Capture the cell that displays the provided text and extract its (x, y) central coordinate. 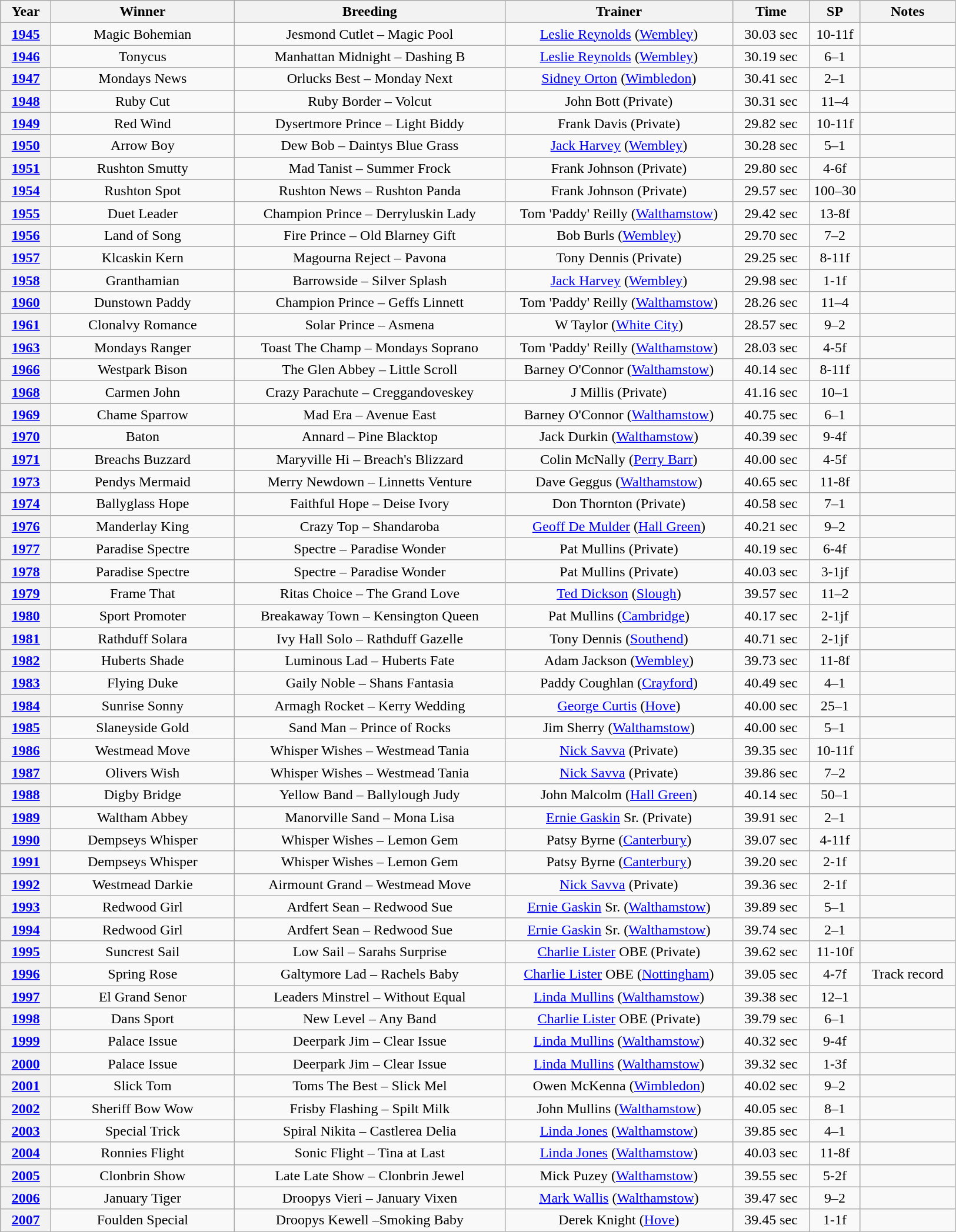
1950 (26, 146)
Breeding (369, 12)
1988 (26, 795)
Ruby Cut (142, 101)
6-4f (835, 549)
Track record (907, 974)
Waltham Abbey (142, 817)
Digby Bridge (142, 795)
Crazy Top – Shandaroba (369, 526)
January Tiger (142, 1198)
Sidney Orton (Wimbledon) (619, 79)
40.02 sec (771, 1086)
1966 (26, 370)
1998 (26, 1019)
Sport Promoter (142, 616)
40.75 sec (771, 415)
Magourna Reject – Pavona (369, 258)
Manorville Sand – Mona Lisa (369, 817)
Spiral Nikita – Castlerea Delia (369, 1131)
1982 (26, 661)
Clonbrin Show (142, 1176)
1963 (26, 348)
39.73 sec (771, 661)
3-1jf (835, 571)
4-6f (835, 168)
29.98 sec (771, 281)
28.57 sec (771, 325)
2000 (26, 1064)
28.03 sec (771, 348)
Sonic Flight – Tina at Last (369, 1153)
Klcaskin Kern (142, 258)
Armagh Rocket – Kerry Wedding (369, 706)
John Bott (Private) (619, 101)
Dave Geggus (Walthamstow) (619, 482)
Ernie Gaskin Sr. (Private) (619, 817)
29.25 sec (771, 258)
Droopys Vieri – January Vixen (369, 1198)
Crazy Parachute – Creggandoveskey (369, 392)
John Malcolm (Hall Green) (619, 795)
Year (26, 12)
Foulden Special (142, 1220)
11–2 (835, 593)
Frame That (142, 593)
39.05 sec (771, 974)
12–1 (835, 997)
Chame Sparrow (142, 415)
29.80 sec (771, 168)
J Millis (Private) (619, 392)
2001 (26, 1086)
Westpark Bison (142, 370)
1980 (26, 616)
Annard – Pine Blacktop (369, 437)
2002 (26, 1109)
39.55 sec (771, 1176)
39.79 sec (771, 1019)
29.57 sec (771, 191)
1961 (26, 325)
1955 (26, 213)
1994 (26, 929)
Galtymore Lad – Rachels Baby (369, 974)
40.32 sec (771, 1041)
5-2f (835, 1176)
Slick Tom (142, 1086)
Derek Knight (Hove) (619, 1220)
39.36 sec (771, 884)
1978 (26, 571)
Fire Prince – Old Blarney Gift (369, 235)
29.70 sec (771, 235)
Ritas Choice – The Grand Love (369, 593)
40.19 sec (771, 549)
1976 (26, 526)
Orlucks Best – Monday Next (369, 79)
1993 (26, 907)
Winner (142, 12)
Rushton Spot (142, 191)
40.58 sec (771, 504)
28.26 sec (771, 303)
Manhattan Midnight – Dashing B (369, 56)
40.05 sec (771, 1109)
1984 (26, 706)
The Glen Abbey – Little Scroll (369, 370)
10–1 (835, 392)
Charlie Lister OBE (Nottingham) (619, 974)
1-3f (835, 1064)
George Curtis (Hove) (619, 706)
Baton (142, 437)
Mick Puzey (Walthamstow) (619, 1176)
Suncrest Sail (142, 951)
Bob Burls (Wembley) (619, 235)
30.31 sec (771, 101)
1969 (26, 415)
1948 (26, 101)
Westmead Move (142, 750)
Mondays Ranger (142, 348)
1956 (26, 235)
Solar Prince – Asmena (369, 325)
1990 (26, 840)
Colin McNally (Perry Barr) (619, 459)
29.42 sec (771, 213)
Clonalvy Romance (142, 325)
4-11f (835, 840)
Barrowside – Silver Splash (369, 281)
Droopys Kewell –Smoking Baby (369, 1220)
Time (771, 12)
Huberts Shade (142, 661)
Pendys Mermaid (142, 482)
Frisby Flashing – Spilt Milk (369, 1109)
Tonycus (142, 56)
1977 (26, 549)
Champion Prince – Derryluskin Lady (369, 213)
Dysertmore Prince – Light Biddy (369, 123)
1971 (26, 459)
Sunrise Sonny (142, 706)
Yellow Band – Ballylough Judy (369, 795)
1945 (26, 34)
Ivy Hall Solo – Rathduff Gazelle (369, 638)
Don Thornton (Private) (619, 504)
7–1 (835, 504)
Sand Man – Prince of Rocks (369, 728)
1986 (26, 750)
1989 (26, 817)
29.82 sec (771, 123)
Duet Leader (142, 213)
1987 (26, 773)
39.89 sec (771, 907)
1992 (26, 884)
39.35 sec (771, 750)
1981 (26, 638)
Ted Dickson (Slough) (619, 593)
Jim Sherry (Walthamstow) (619, 728)
1985 (26, 728)
Late Late Show – Clonbrin Jewel (369, 1176)
Jesmond Cutlet – Magic Pool (369, 34)
Paddy Coughlan (Crayford) (619, 683)
John Mullins (Walthamstow) (619, 1109)
1970 (26, 437)
Faithful Hope – Deise Ivory (369, 504)
1949 (26, 123)
25–1 (835, 706)
40.17 sec (771, 616)
Owen McKenna (Wimbledon) (619, 1086)
Dans Sport (142, 1019)
39.57 sec (771, 593)
40.71 sec (771, 638)
Gaily Noble – Shans Fantasia (369, 683)
New Level – Any Band (369, 1019)
Rushton Smutty (142, 168)
1996 (26, 974)
39.32 sec (771, 1064)
1968 (26, 392)
2007 (26, 1220)
1957 (26, 258)
Frank Davis (Private) (619, 123)
Tony Dennis (Private) (619, 258)
40.21 sec (771, 526)
Champion Prince – Geffs Linnett (369, 303)
40.65 sec (771, 482)
8–1 (835, 1109)
13-8f (835, 213)
Spring Rose (142, 974)
Toms The Best – Slick Mel (369, 1086)
Airmount Grand – Westmead Move (369, 884)
2004 (26, 1153)
30.28 sec (771, 146)
Carmen John (142, 392)
11-10f (835, 951)
Toast The Champ – Mondays Soprano (369, 348)
Ruby Border – Volcut (369, 101)
Flying Duke (142, 683)
30.41 sec (771, 79)
Jack Durkin (Walthamstow) (619, 437)
Leaders Minstrel – Without Equal (369, 997)
Slaneyside Gold (142, 728)
39.20 sec (771, 862)
Arrow Boy (142, 146)
Special Trick (142, 1131)
Sheriff Bow Wow (142, 1109)
39.86 sec (771, 773)
1997 (26, 997)
1983 (26, 683)
1946 (26, 56)
Westmead Darkie (142, 884)
Red Wind (142, 123)
Tony Dennis (Southend) (619, 638)
39.45 sec (771, 1220)
Rushton News – Rushton Panda (369, 191)
39.38 sec (771, 997)
50–1 (835, 795)
Granthamian (142, 281)
Rathduff Solara (142, 638)
Trainer (619, 12)
1999 (26, 1041)
39.74 sec (771, 929)
Notes (907, 12)
1974 (26, 504)
41.16 sec (771, 392)
W Taylor (White City) (619, 325)
39.91 sec (771, 817)
1995 (26, 951)
Land of Song (142, 235)
1947 (26, 79)
1979 (26, 593)
Manderlay King (142, 526)
2005 (26, 1176)
Luminous Lad – Huberts Fate (369, 661)
1954 (26, 191)
El Grand Senor (142, 997)
Merry Newdown – Linnetts Venture (369, 482)
100–30 (835, 191)
4-7f (835, 974)
Mondays News (142, 79)
Breakaway Town – Kensington Queen (369, 616)
Geoff De Mulder (Hall Green) (619, 526)
Breachs Buzzard (142, 459)
1958 (26, 281)
40.39 sec (771, 437)
39.85 sec (771, 1131)
39.47 sec (771, 1198)
Ballyglass Hope (142, 504)
Mad Tanist – Summer Frock (369, 168)
Dew Bob – Daintys Blue Grass (369, 146)
39.07 sec (771, 840)
30.03 sec (771, 34)
Dunstown Paddy (142, 303)
40.49 sec (771, 683)
1991 (26, 862)
1973 (26, 482)
Pat Mullins (Cambridge) (619, 616)
Olivers Wish (142, 773)
39.62 sec (771, 951)
30.19 sec (771, 56)
1960 (26, 303)
Mad Era – Avenue East (369, 415)
Maryville Hi – Breach's Blizzard (369, 459)
Ronnies Flight (142, 1153)
2006 (26, 1198)
Adam Jackson (Wembley) (619, 661)
1951 (26, 168)
2003 (26, 1131)
Mark Wallis (Walthamstow) (619, 1198)
Low Sail – Sarahs Surprise (369, 951)
SP (835, 12)
Magic Bohemian (142, 34)
